For the text-containing cell, return its midpoint in [x, y] coordinate format. 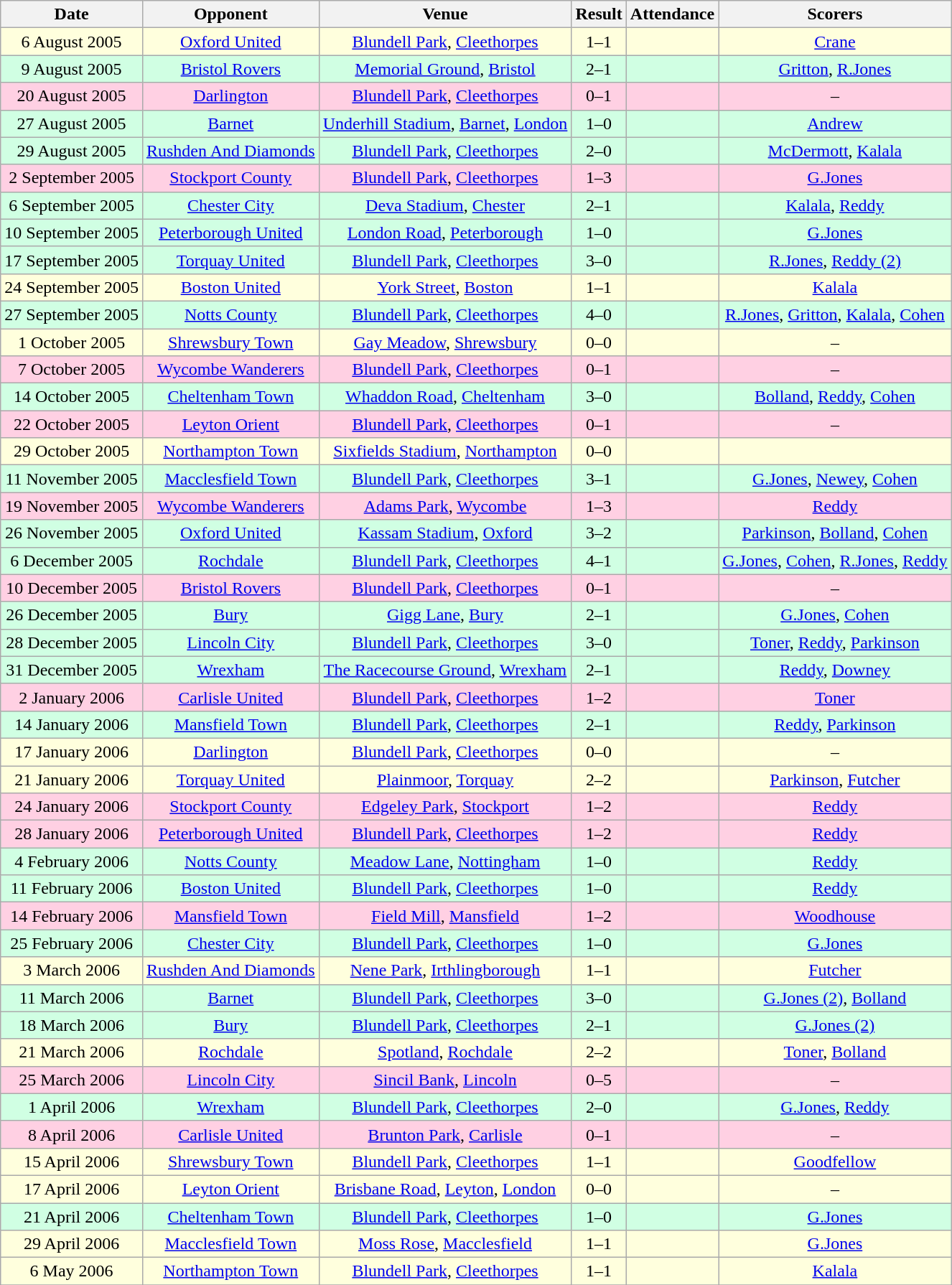
25 March 2006 [72, 1080]
Parkinson, Bolland, Cohen [835, 533]
Field Mill, Mansfield [445, 916]
21 January 2006 [72, 779]
Adams Park, Wycombe [445, 506]
9 August 2005 [72, 69]
G.Jones (2), Bolland [835, 998]
11 March 2006 [72, 998]
Gay Meadow, Shrewsbury [445, 342]
Kalala, Reddy [835, 205]
22 October 2005 [72, 424]
6 September 2005 [72, 205]
Reddy, Downey [835, 670]
Deva Stadium, Chester [445, 205]
29 April 2006 [72, 1244]
Kassam Stadium, Oxford [445, 533]
Moss Rose, Macclesfield [445, 1244]
G.Jones, Reddy [835, 1107]
29 October 2005 [72, 452]
0–5 [599, 1080]
Scorers [835, 14]
24 September 2005 [72, 287]
Result [599, 14]
Plainmoor, Torquay [445, 779]
Brunton Park, Carlisle [445, 1134]
Venue [445, 14]
10 September 2005 [72, 233]
Nene Park, Irthlingborough [445, 971]
G.Jones, Newey, Cohen [835, 479]
York Street, Boston [445, 287]
2 January 2006 [72, 697]
7 October 2005 [72, 370]
Memorial Ground, Bristol [445, 69]
Whaddon Road, Cheltenham [445, 397]
25 February 2006 [72, 943]
1 April 2006 [72, 1107]
Date [72, 14]
20 August 2005 [72, 96]
Gigg Lane, Bury [445, 615]
Spotland, Rochdale [445, 1052]
Edgeley Park, Stockport [445, 807]
10 December 2005 [72, 588]
29 August 2005 [72, 151]
28 January 2006 [72, 834]
Reddy, Parkinson [835, 724]
11 November 2005 [72, 479]
Futcher [835, 971]
17 September 2005 [72, 260]
28 December 2005 [72, 642]
Opponent [230, 14]
31 December 2005 [72, 670]
27 August 2005 [72, 123]
Toner, Reddy, Parkinson [835, 642]
Toner, Bolland [835, 1052]
Parkinson, Futcher [835, 779]
15 April 2006 [72, 1162]
6 May 2006 [72, 1271]
London Road, Peterborough [445, 233]
Woodhouse [835, 916]
18 March 2006 [72, 1025]
4–0 [599, 314]
2 September 2005 [72, 178]
Attendance [672, 14]
McDermott, Kalala [835, 151]
Underhill Stadium, Barnet, London [445, 123]
14 January 2006 [72, 724]
27 September 2005 [72, 314]
G.Jones, Cohen, R.Jones, Reddy [835, 561]
4–1 [599, 561]
21 April 2006 [72, 1217]
11 February 2006 [72, 889]
19 November 2005 [72, 506]
Crane [835, 42]
G.Jones, Cohen [835, 615]
Brisbane Road, Leyton, London [445, 1189]
1 October 2005 [72, 342]
Gritton, R.Jones [835, 69]
3 March 2006 [72, 971]
6 August 2005 [72, 42]
Sincil Bank, Lincoln [445, 1080]
14 October 2005 [72, 397]
Sixfields Stadium, Northampton [445, 452]
26 November 2005 [72, 533]
Bolland, Reddy, Cohen [835, 397]
Meadow Lane, Nottingham [445, 861]
3–2 [599, 533]
Andrew [835, 123]
21 March 2006 [72, 1052]
6 December 2005 [72, 561]
26 December 2005 [72, 615]
R.Jones, Reddy (2) [835, 260]
R.Jones, Gritton, Kalala, Cohen [835, 314]
4 February 2006 [72, 861]
17 January 2006 [72, 752]
G.Jones (2) [835, 1025]
14 February 2006 [72, 916]
8 April 2006 [72, 1134]
Goodfellow [835, 1162]
24 January 2006 [72, 807]
The Racecourse Ground, Wrexham [445, 670]
3–1 [599, 479]
Toner [835, 697]
17 April 2006 [72, 1189]
